Pinpoint the cell where the given text exists, returning its [X, Y] midpoint coordinate. 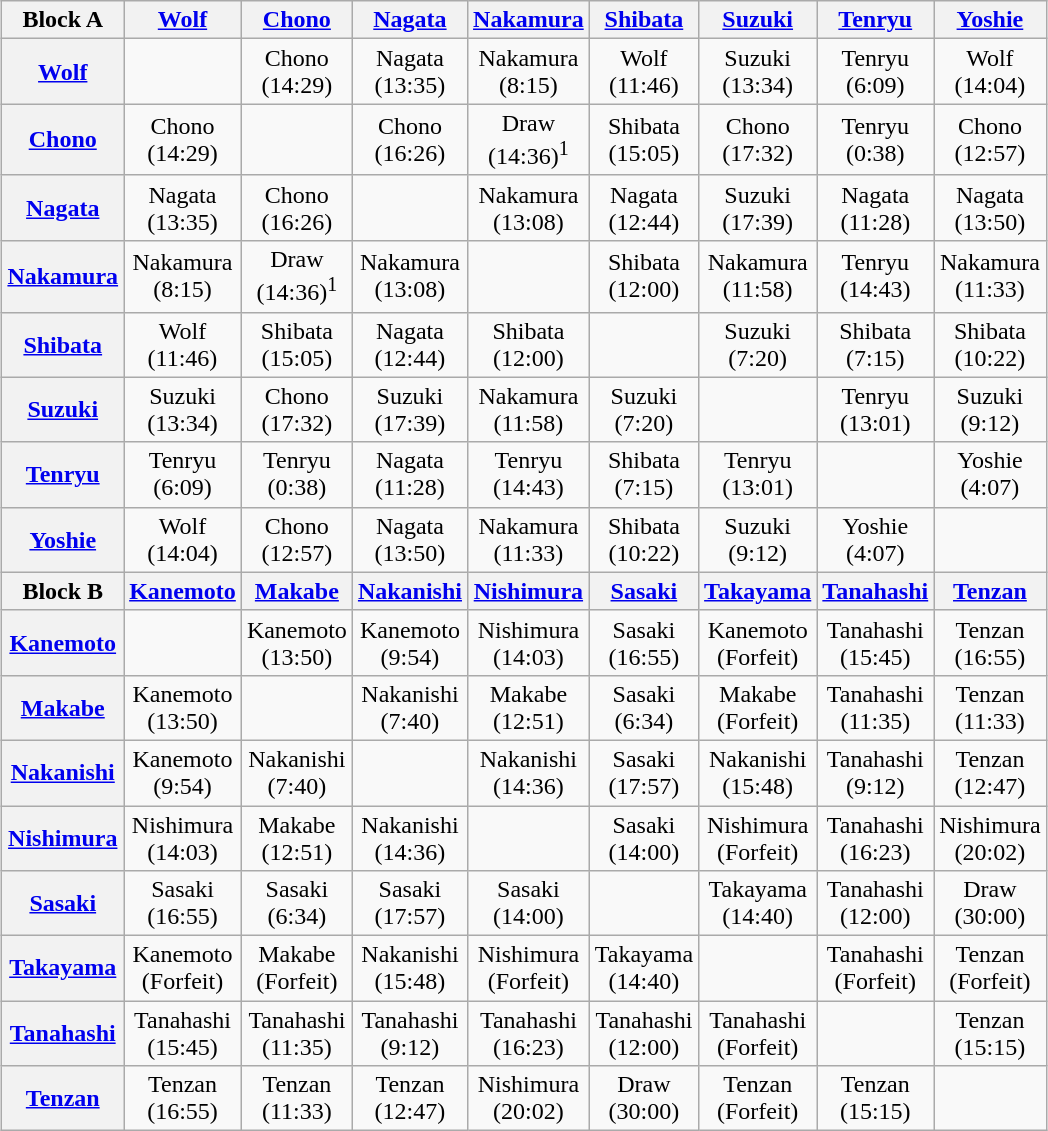
Block B [63, 591]
Block A [63, 20]
